Identify which cell holds the provided text, then report its [X, Y] central coordinate. 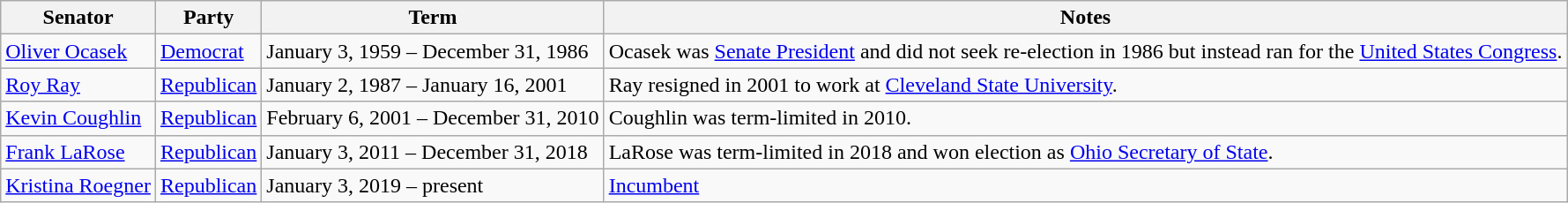
January 2, 1987 – January 16, 2001 [433, 85]
Democrat [208, 51]
Party [208, 18]
Frank LaRose [78, 152]
Term [433, 18]
Ray resigned in 2001 to work at Cleveland State University. [1086, 85]
Incumbent [1086, 185]
Kevin Coughlin [78, 118]
Kristina Roegner [78, 185]
Oliver Ocasek [78, 51]
Notes [1086, 18]
January 3, 2019 – present [433, 185]
LaRose was term-limited in 2018 and won election as Ohio Secretary of State. [1086, 152]
Senator [78, 18]
Coughlin was term-limited in 2010. [1086, 118]
January 3, 1959 – December 31, 1986 [433, 51]
February 6, 2001 – December 31, 2010 [433, 118]
Roy Ray [78, 85]
Ocasek was Senate President and did not seek re-election in 1986 but instead ran for the United States Congress. [1086, 51]
January 3, 2011 – December 31, 2018 [433, 152]
